From the cell containing the given text, extract its center point as [X, Y] coordinate. 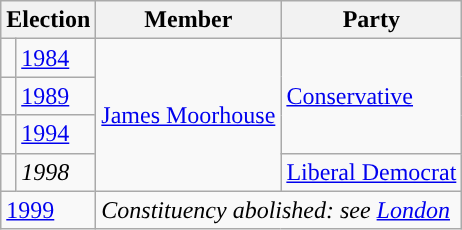
Member [188, 20]
Party [372, 20]
1984 [56, 58]
1994 [56, 134]
1989 [56, 96]
Liberal Democrat [372, 172]
Constituency abolished: see London [279, 210]
James Moorhouse [188, 115]
Election [48, 20]
1999 [48, 210]
Conservative [372, 96]
1998 [56, 172]
